Provide the [X, Y] coordinate of the cell's center where the given text is located.  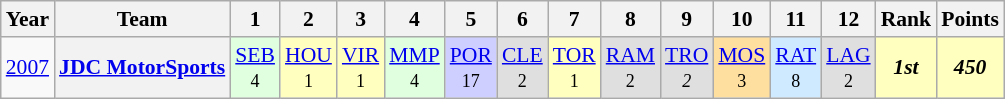
1 [255, 19]
Team [142, 19]
5 [471, 19]
8 [630, 19]
RAM2 [630, 68]
11 [796, 19]
MMP4 [414, 68]
Points [970, 19]
TOR1 [574, 68]
LAG2 [848, 68]
3 [360, 19]
450 [970, 68]
1st [906, 68]
CLE2 [522, 68]
RAT8 [796, 68]
12 [848, 19]
JDC MotorSports [142, 68]
HOU1 [308, 68]
4 [414, 19]
VIR1 [360, 68]
2007 [28, 68]
TRO2 [686, 68]
10 [742, 19]
2 [308, 19]
POR17 [471, 68]
Year [28, 19]
6 [522, 19]
SEB4 [255, 68]
MOS3 [742, 68]
9 [686, 19]
Rank [906, 19]
7 [574, 19]
